Output the (X, Y) coordinate of the center of the cell containing the given text.  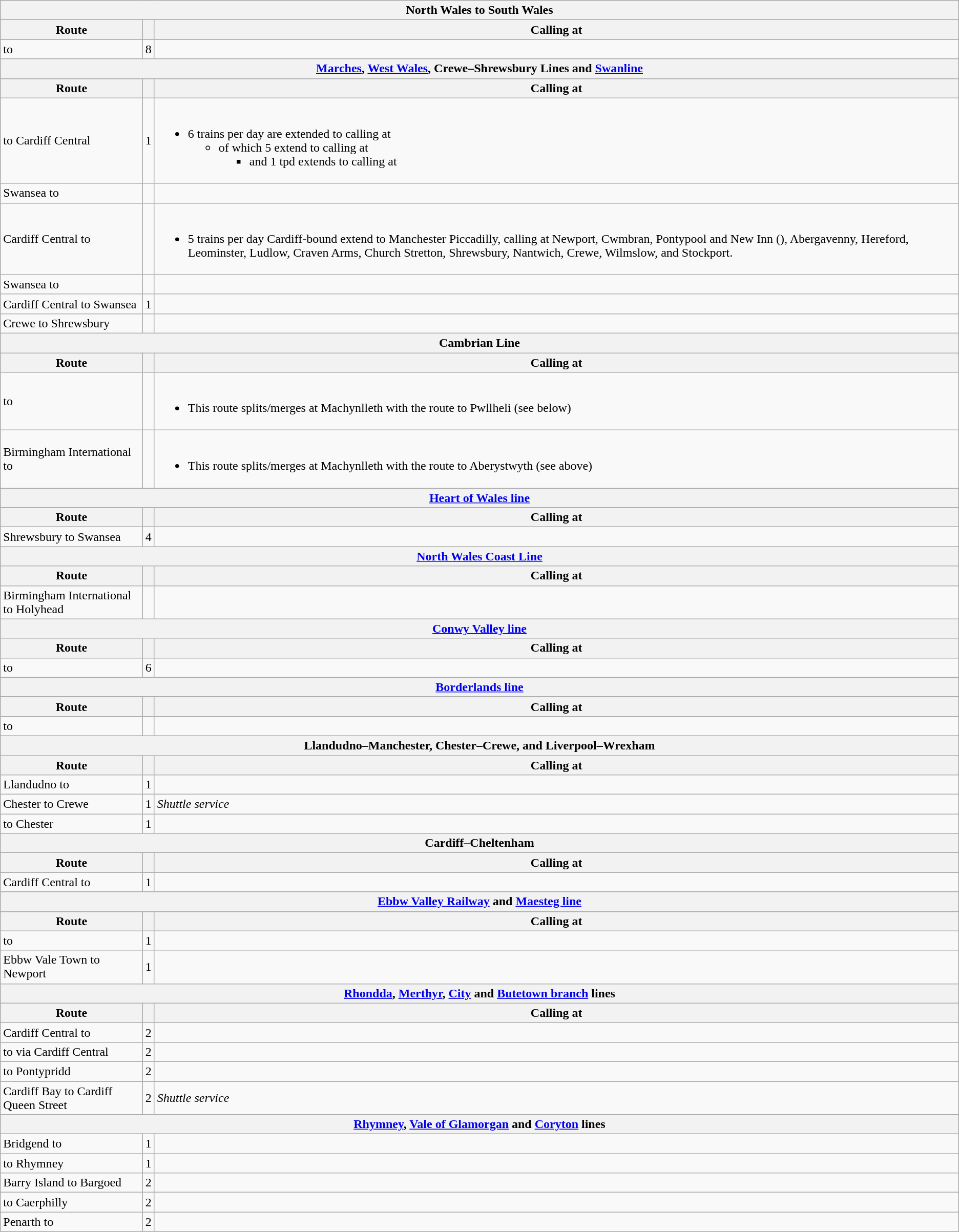
Cardiff–Cheltenham (479, 843)
to Chester (72, 824)
Rhymney, Vale of Glamorgan and Coryton lines (479, 1124)
This route splits/merges at Machynlleth with the route to Pwllheli (see below) (556, 402)
Cardiff Bay to Cardiff Queen Street (72, 1097)
to Rhymney (72, 1163)
6 trains per day are extended to calling at of which 5 extend to calling at and 1 tpd extends to calling at (556, 140)
Barry Island to Bargoed (72, 1183)
North Wales Coast Line (479, 556)
8 (149, 49)
Cambrian Line (479, 343)
This route splits/merges at Machynlleth with the route to Aberystwyth (see above) (556, 459)
Llandudno–Manchester, Chester–Crewe, and Liverpool–Wrexham (479, 745)
Chester to Crewe (72, 804)
Crewe to Shrewsbury (72, 323)
Birmingham International to Holyhead (72, 602)
Penarth to (72, 1222)
to via Cardiff Central (72, 1052)
4 (149, 537)
6 (149, 667)
Marches, West Wales, Crewe–Shrewsbury Lines and Swanline (479, 69)
Cardiff Central to Swansea (72, 304)
Llandudno to (72, 785)
Bridgend to (72, 1144)
Ebbw Valley Railway and Maesteg line (479, 902)
to Caerphilly (72, 1202)
Heart of Wales line (479, 498)
Birmingham International to (72, 459)
to Cardiff Central (72, 140)
Borderlands line (479, 687)
North Wales to South Wales (479, 10)
Rhondda, Merthyr, City and Butetown branch lines (479, 993)
Shrewsbury to Swansea (72, 537)
to Pontypridd (72, 1071)
Conwy Valley line (479, 629)
Ebbw Vale Town to Newport (72, 967)
